Determine the (x, y) coordinate at the center of the cell enclosing the given text.  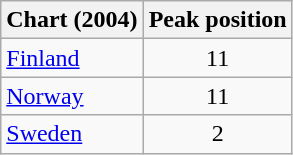
Norway (72, 96)
2 (218, 134)
Sweden (72, 134)
Chart (2004) (72, 20)
Peak position (218, 20)
Finland (72, 58)
